Scan for the cell matching the given text and deliver its [X, Y] coordinate at center. 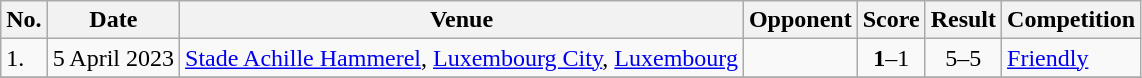
Friendly [1072, 58]
Date [113, 20]
Opponent [800, 20]
Result [963, 20]
1. [24, 58]
5–5 [963, 58]
No. [24, 20]
5 April 2023 [113, 58]
Score [891, 20]
1–1 [891, 58]
Stade Achille Hammerel, Luxembourg City, Luxembourg [462, 58]
Venue [462, 20]
Competition [1072, 20]
